Find where the given text appears and provide that cell's center as (X, Y) coordinate. 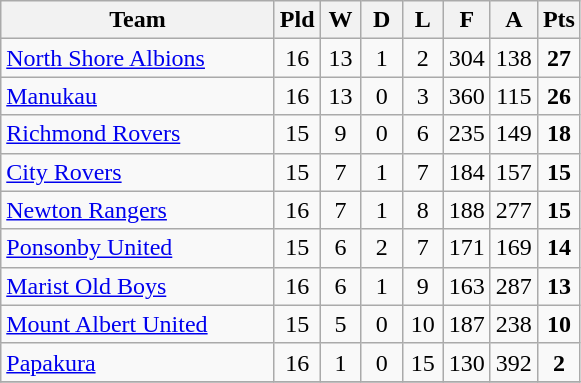
130 (466, 362)
F (466, 20)
W (340, 20)
Mount Albert United (138, 324)
304 (466, 58)
Ponsonby United (138, 248)
5 (340, 324)
277 (514, 210)
163 (466, 286)
188 (466, 210)
27 (558, 58)
18 (558, 134)
171 (466, 248)
Marist Old Boys (138, 286)
187 (466, 324)
Newton Rangers (138, 210)
A (514, 20)
392 (514, 362)
287 (514, 286)
D (382, 20)
North Shore Albions (138, 58)
157 (514, 172)
City Rovers (138, 172)
184 (466, 172)
Manukau (138, 96)
169 (514, 248)
Pts (558, 20)
3 (422, 96)
Pld (297, 20)
L (422, 20)
235 (466, 134)
14 (558, 248)
115 (514, 96)
Papakura (138, 362)
238 (514, 324)
Team (138, 20)
360 (466, 96)
26 (558, 96)
8 (422, 210)
149 (514, 134)
138 (514, 58)
Richmond Rovers (138, 134)
